Capture the cell that displays the provided text and extract its (X, Y) central coordinate. 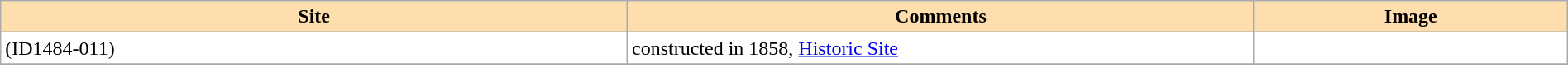
Comments (941, 17)
Image (1411, 17)
constructed in 1858, Historic Site (941, 48)
Site (314, 17)
(ID1484-011) (314, 48)
